Locate the cell with the specified text and output its (x, y) center coordinate. 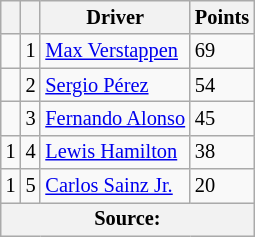
Carlos Sainz Jr. (115, 186)
2 (31, 85)
69 (222, 51)
Driver (115, 17)
4 (31, 152)
Fernando Alonso (115, 118)
3 (31, 118)
Max Verstappen (115, 51)
Points (222, 17)
5 (31, 186)
54 (222, 85)
Lewis Hamilton (115, 152)
Sergio Pérez (115, 85)
45 (222, 118)
38 (222, 152)
Source: (128, 219)
20 (222, 186)
